Detect which cell encompasses the target text, then output its (X, Y) center coordinate. 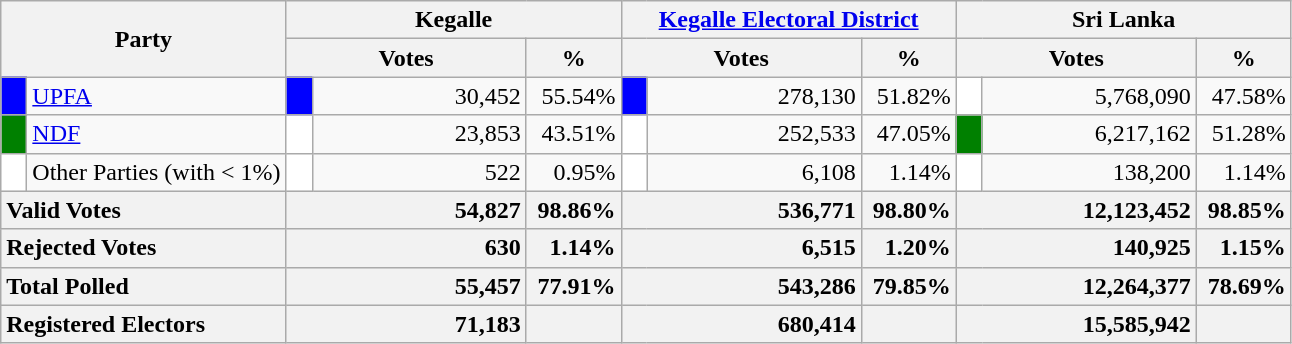
51.28% (1244, 134)
522 (419, 172)
Registered Electors (144, 324)
Sri Lanka (1124, 20)
6,515 (741, 248)
138,200 (1089, 172)
51.82% (908, 96)
77.91% (574, 286)
43.51% (574, 134)
0.95% (574, 172)
Kegalle (454, 20)
12,264,377 (1076, 286)
98.85% (1244, 210)
47.05% (908, 134)
12,123,452 (1076, 210)
Valid Votes (144, 210)
630 (406, 248)
Other Parties (with < 1%) (156, 172)
79.85% (908, 286)
Party (144, 39)
NDF (156, 134)
Kegalle Electoral District (788, 20)
140,925 (1076, 248)
543,286 (741, 286)
536,771 (741, 210)
54,827 (406, 210)
278,130 (754, 96)
5,768,090 (1089, 96)
1.20% (908, 248)
55.54% (574, 96)
15,585,942 (1076, 324)
680,414 (741, 324)
47.58% (1244, 96)
23,853 (419, 134)
78.69% (1244, 286)
6,217,162 (1089, 134)
Rejected Votes (144, 248)
98.86% (574, 210)
1.15% (1244, 248)
252,533 (754, 134)
71,183 (406, 324)
6,108 (754, 172)
UPFA (156, 96)
30,452 (419, 96)
Total Polled (144, 286)
98.80% (908, 210)
55,457 (406, 286)
